Locate the cell with the specified text and output its (x, y) center coordinate. 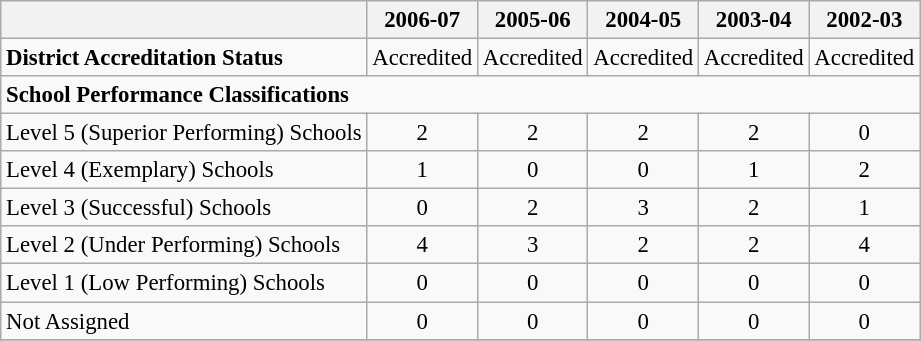
District Accreditation Status (184, 58)
Level 2 (Under Performing) Schools (184, 245)
Level 3 (Successful) Schools (184, 208)
Level 4 (Exemplary) Schools (184, 170)
2004-05 (644, 20)
School Performance Classifications (460, 95)
Level 1 (Low Performing) Schools (184, 283)
2006-07 (422, 20)
2002-03 (864, 20)
2003-04 (754, 20)
2005-06 (532, 20)
Level 5 (Superior Performing) Schools (184, 133)
Not Assigned (184, 321)
